Provide the [x, y] coordinate of the cell's center where the given text is located.  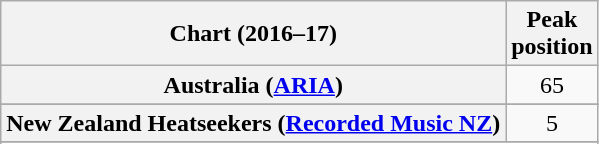
5 [552, 123]
Peak position [552, 34]
65 [552, 85]
Australia (ARIA) [254, 85]
Chart (2016–17) [254, 34]
New Zealand Heatseekers (Recorded Music NZ) [254, 123]
